From the cell containing the given text, extract its center point as (x, y) coordinate. 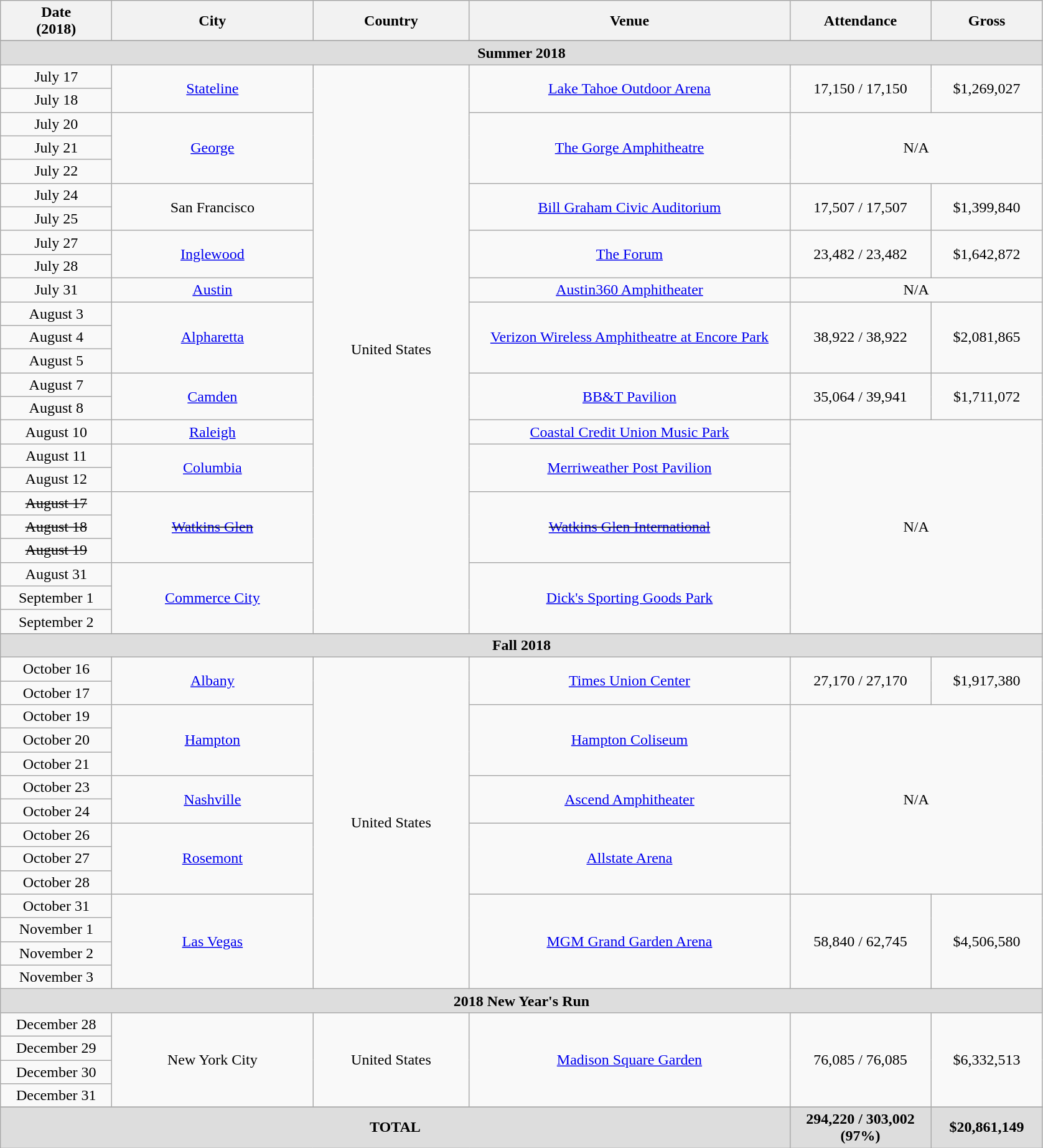
October 19 (56, 717)
Coastal Credit Union Music Park (630, 432)
$1,642,872 (987, 254)
August 3 (56, 313)
October 17 (56, 693)
38,922 / 38,922 (860, 337)
September 1 (56, 598)
October 26 (56, 835)
Date(2018) (56, 21)
November 3 (56, 977)
Stateline (213, 88)
17,150 / 17,150 (860, 88)
August 17 (56, 503)
George (213, 148)
July 18 (56, 100)
Dick's Sporting Goods Park (630, 598)
New York City (213, 1060)
December 30 (56, 1071)
November 2 (56, 953)
58,840 / 62,745 (860, 941)
35,064 / 39,941 (860, 397)
Fall 2018 (521, 645)
294,220 / 303,002 (97%) (860, 1128)
Nashville (213, 799)
$1,399,840 (987, 207)
Country (391, 21)
Watkins Glen International (630, 527)
$4,506,580 (987, 941)
October 27 (56, 859)
Inglewood (213, 254)
2018 New Year's Run (521, 1000)
The Forum (630, 254)
BB&T Pavilion (630, 397)
September 2 (56, 621)
October 28 (56, 882)
Attendance (860, 21)
August 19 (56, 550)
TOTAL (395, 1128)
Times Union Center (630, 680)
Rosemont (213, 859)
August 31 (56, 574)
August 4 (56, 337)
Verizon Wireless Amphitheatre at Encore Park (630, 337)
17,507 / 17,507 (860, 207)
Albany (213, 680)
Ascend Amphitheater (630, 799)
October 23 (56, 788)
July 20 (56, 124)
July 21 (56, 148)
27,170 / 27,170 (860, 680)
Hampton (213, 740)
$1,269,027 (987, 88)
Watkins Glen (213, 527)
Summer 2018 (521, 53)
Venue (630, 21)
Alpharetta (213, 337)
Raleigh (213, 432)
August 18 (56, 527)
October 21 (56, 764)
Columbia (213, 468)
July 27 (56, 242)
$1,917,380 (987, 680)
August 11 (56, 456)
76,085 / 76,085 (860, 1060)
City (213, 21)
Madison Square Garden (630, 1060)
July 31 (56, 289)
Las Vegas (213, 941)
23,482 / 23,482 (860, 254)
August 7 (56, 385)
Allstate Arena (630, 859)
August 12 (56, 479)
August 5 (56, 361)
Austin (213, 289)
Gross (987, 21)
$2,081,865 (987, 337)
Commerce City (213, 598)
The Gorge Amphitheatre (630, 148)
November 1 (56, 929)
Camden (213, 397)
July 28 (56, 266)
Hampton Coliseum (630, 740)
October 16 (56, 669)
July 22 (56, 171)
San Francisco (213, 207)
Merriweather Post Pavilion (630, 468)
October 24 (56, 811)
Bill Graham Civic Auditorium (630, 207)
December 31 (56, 1096)
July 24 (56, 195)
December 29 (56, 1048)
July 25 (56, 219)
$1,711,072 (987, 397)
August 8 (56, 408)
July 17 (56, 77)
December 28 (56, 1024)
October 20 (56, 740)
MGM Grand Garden Arena (630, 941)
October 31 (56, 906)
August 10 (56, 432)
$20,861,149 (987, 1128)
$6,332,513 (987, 1060)
Lake Tahoe Outdoor Arena (630, 88)
Austin360 Amphitheater (630, 289)
